For the text-containing cell, return its midpoint in (x, y) coordinate format. 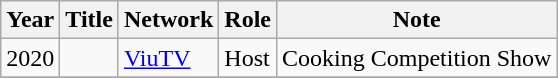
Note (417, 20)
Host (248, 58)
2020 (30, 58)
ViuTV (168, 58)
Title (90, 20)
Network (168, 20)
Role (248, 20)
Cooking Competition Show (417, 58)
Year (30, 20)
